Detect which cell encompasses the target text, then output its [x, y] center coordinate. 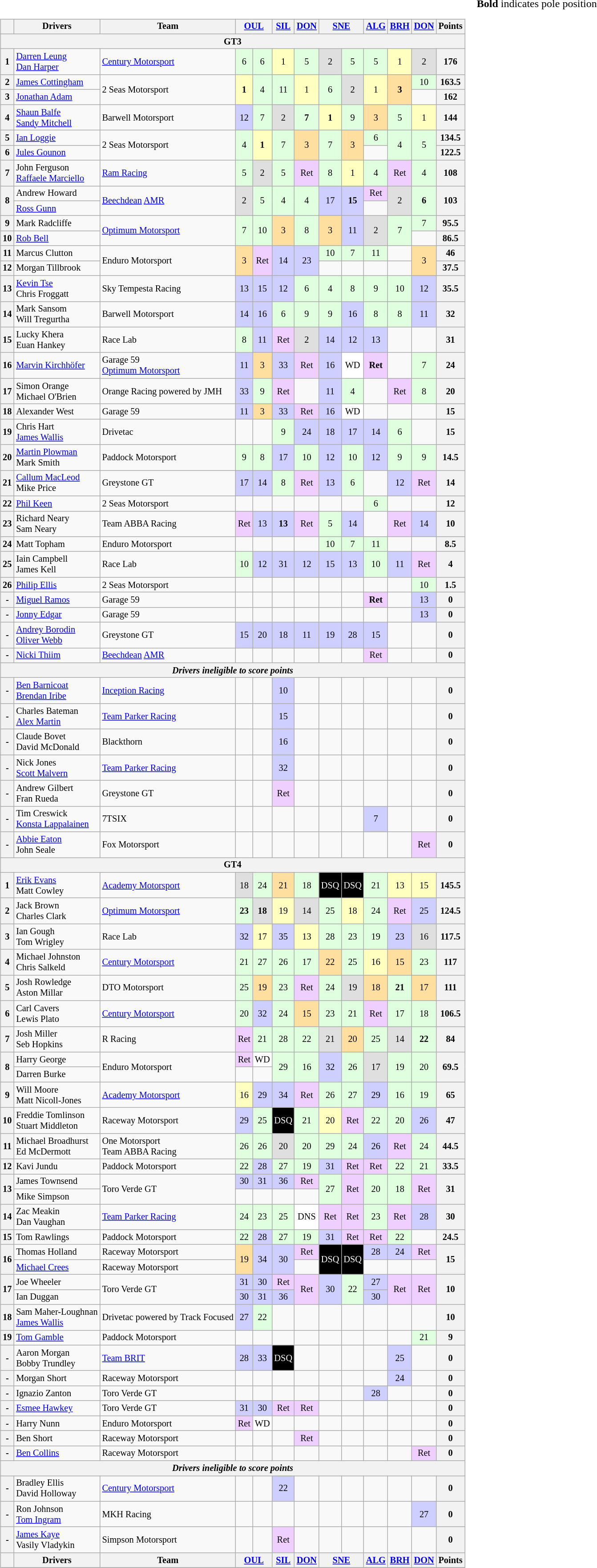
Freddie Tomlinson Stuart Middleton [57, 1121]
Michael Broadhurst Ed McDermott [57, 1146]
GT3 [232, 41]
Iain Campbell James Kell [57, 564]
8.5 [451, 544]
Ignazio Zanton [57, 1394]
Erik Evans Matt Cowley [57, 885]
DTO Motorsport [168, 988]
DNS [307, 1217]
86.5 [451, 239]
Sam Maher-Loughnan James Wallis [57, 1317]
Ian Loggie [57, 138]
James Cottingham [57, 82]
Darren Burke [57, 1074]
106.5 [451, 1013]
Nicki Thiim [57, 656]
Team BRIT [168, 1358]
Michael Johnston Chris Salkeld [57, 962]
7TSIX [168, 819]
Claude Bovet David McDonald [57, 742]
Bradley Ellis David Holloway [57, 1489]
Mark Sansom Will Tregurtha [57, 314]
R Racing [168, 1039]
46 [451, 253]
69.5 [451, 1067]
Will Moore Matt Nicoll-Jones [57, 1095]
Blackthorn [168, 742]
Kavi Jundu [57, 1167]
Chris Hart James Wallis [57, 432]
134.5 [451, 138]
33.5 [451, 1167]
Ian Gough Tom Wrigley [57, 937]
Inception Racing [168, 691]
Andrew Gilbert Fran Rueda [57, 794]
Ross Gunn [57, 208]
GT4 [232, 865]
Matt Topham [57, 544]
Garage 59 Optimum Motorsport [168, 365]
95.5 [451, 223]
Drivetac powered by Track Focused [168, 1317]
122.5 [451, 153]
Thomas Holland [57, 1252]
Richard Neary Sam Neary [57, 524]
Josh Miller Seb Hopkins [57, 1039]
Ben Short [57, 1438]
65 [451, 1095]
124.5 [451, 911]
Joe Wheeler [57, 1282]
Ian Duggan [57, 1297]
John Ferguson Raffaele Marciello [57, 173]
Ben Collins [57, 1453]
35 [283, 937]
Drivetac [168, 432]
Tom Gamble [57, 1338]
Jonny Edgar [57, 615]
Lucky Khera Euan Hankey [57, 340]
Aaron Morgan Bobby Trundley [57, 1358]
44.5 [451, 1146]
144 [451, 117]
Charles Bateman Alex Martin [57, 717]
Philip Ellis [57, 585]
Shaun Balfe Sandy Mitchell [57, 117]
Simon Orange Michael O'Brien [57, 391]
MKH Racing [168, 1514]
James Kaye Vasily Vladykin [57, 1540]
176 [451, 62]
One Motorsport Team ABBA Racing [168, 1146]
Nick Jones Scott Malvern [57, 768]
145.5 [451, 885]
117.5 [451, 937]
Harry George [57, 1060]
James Townsend [57, 1182]
47 [451, 1121]
37.5 [451, 268]
Fox Motorsport [168, 845]
Esmee Hawkey [57, 1408]
Josh Rowledge Aston Millar [57, 988]
Mark Radcliffe [57, 223]
163.5 [451, 82]
Tom Rawlings [57, 1237]
Callum MacLeod Mike Price [57, 483]
Martin Plowman Mark Smith [57, 458]
Morgan Tillbrook [57, 268]
1.5 [451, 585]
Jack Brown Charles Clark [57, 911]
Alexander West [57, 412]
Phil Keen [57, 503]
Ram Racing [168, 173]
Abbie Eaton John Seale [57, 845]
Sky Tempesta Racing [168, 288]
Michael Crees [57, 1267]
Tim Creswick Konsta Lappalainen [57, 819]
117 [451, 962]
103 [451, 201]
35.5 [451, 288]
Rob Bell [57, 239]
14.5 [451, 458]
Andrew Howard [57, 194]
24.5 [451, 1237]
84 [451, 1039]
Miguel Ramos [57, 600]
Team ABBA Racing [168, 524]
Jonathan Adam [57, 97]
Harry Nunn [57, 1423]
Simpson Motorsport [168, 1540]
Kevin Tse Chris Froggatt [57, 288]
Ron Johnson Tom Ingram [57, 1514]
Darren Leung Dan Harper [57, 62]
Ben Barnicoat Brendan Iribe [57, 691]
Marvin Kirchhöfer [57, 365]
Jules Gounon [57, 153]
111 [451, 988]
Mike Simpson [57, 1196]
Andrey Borodin Oliver Webb [57, 635]
108 [451, 173]
Morgan Short [57, 1378]
162 [451, 97]
Zac Meakin Dan Vaughan [57, 1217]
Orange Racing powered by JMH [168, 391]
Marcus Clutton [57, 253]
Carl Cavers Lewis Plato [57, 1013]
